From the cell containing the given text, extract its center point as (x, y) coordinate. 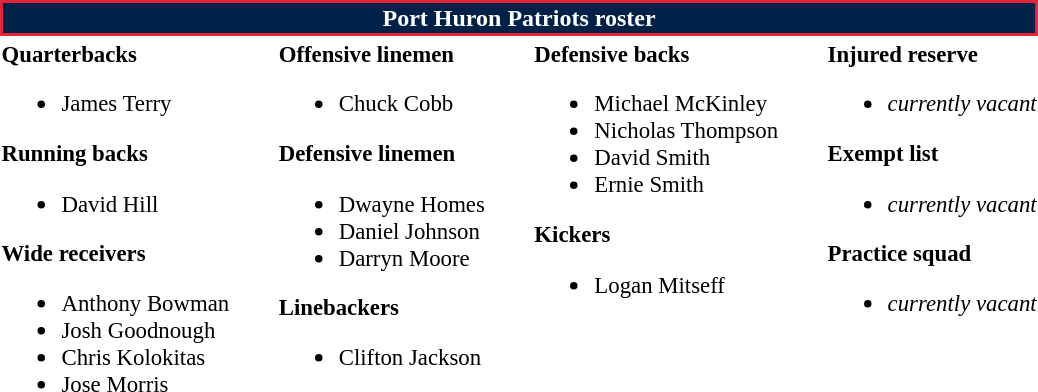
Port Huron Patriots roster (519, 18)
